Locate the cell with the specified text and output its (x, y) center coordinate. 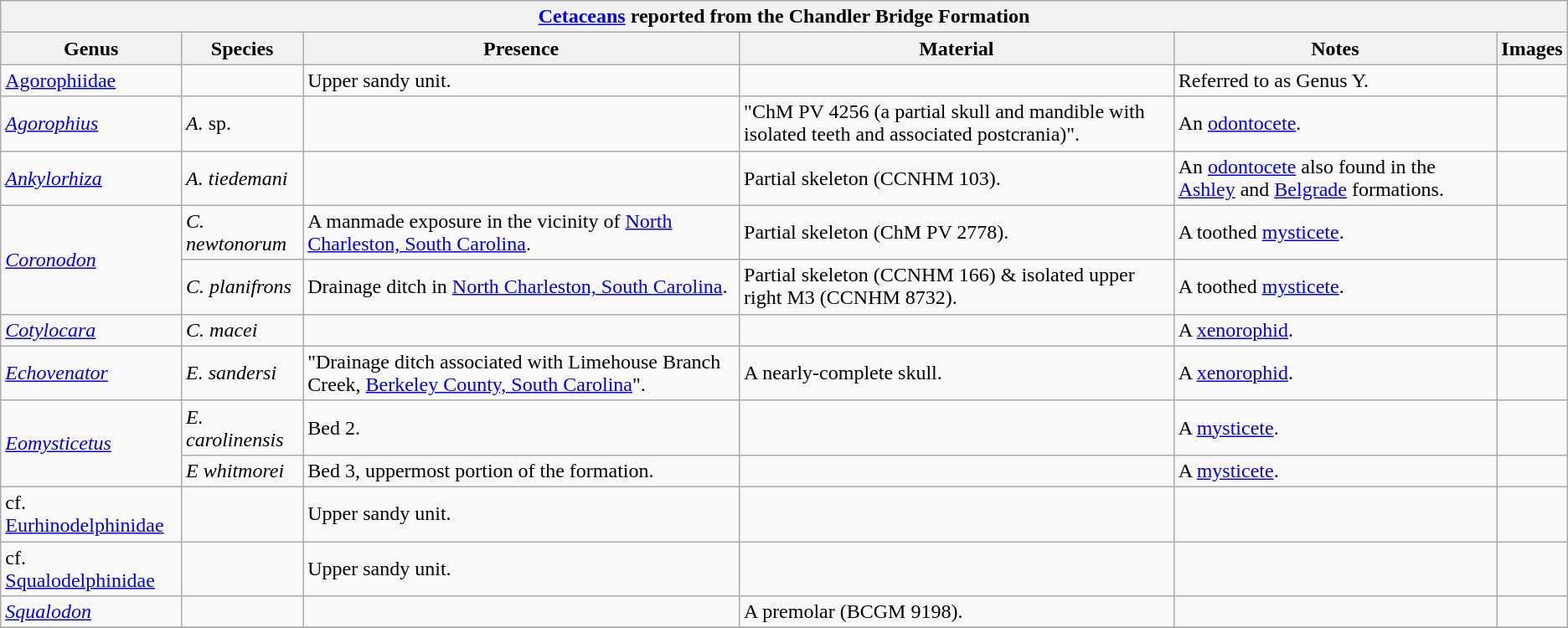
An odontocete also found in the Ashley and Belgrade formations. (1335, 178)
E. carolinensis (243, 427)
Referred to as Genus Y. (1335, 80)
cf. Squalodelphinidae (91, 568)
Ankylorhiza (91, 178)
E whitmorei (243, 471)
Cetaceans reported from the Chandler Bridge Formation (784, 17)
Images (1532, 49)
An odontocete. (1335, 124)
Species (243, 49)
Presence (521, 49)
"Drainage ditch associated with Limehouse Branch Creek, Berkeley County, South Carolina". (521, 373)
Bed 3, uppermost portion of the formation. (521, 471)
C. planifrons (243, 286)
Material (957, 49)
Drainage ditch in North Charleston, South Carolina. (521, 286)
"ChM PV 4256 (a partial skull and mandible with isolated teeth and associated postcrania)". (957, 124)
A premolar (BCGM 9198). (957, 612)
A manmade exposure in the vicinity of North Charleston, South Carolina. (521, 233)
cf. Eurhinodelphinidae (91, 514)
C. macei (243, 330)
Notes (1335, 49)
Partial skeleton (ChM PV 2778). (957, 233)
Coronodon (91, 260)
C. newtonorum (243, 233)
Genus (91, 49)
Echovenator (91, 373)
Bed 2. (521, 427)
Agorophius (91, 124)
Cotylocara (91, 330)
Agorophiidae (91, 80)
Squalodon (91, 612)
Eomysticetus (91, 444)
A. tiedemani (243, 178)
E. sandersi (243, 373)
A. sp. (243, 124)
Partial skeleton (CCNHM 166) & isolated upper right M3 (CCNHM 8732). (957, 286)
A nearly-complete skull. (957, 373)
Partial skeleton (CCNHM 103). (957, 178)
